Return the [X, Y] coordinate for the center point of the cell that contains the specified text.  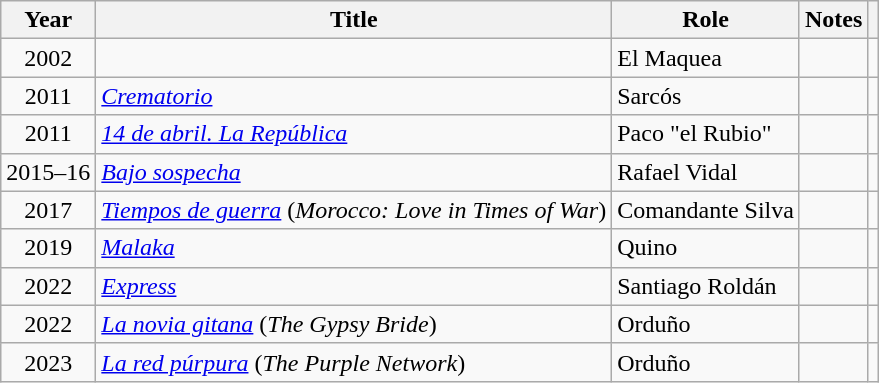
Year [48, 20]
2002 [48, 58]
Express [354, 286]
2019 [48, 248]
14 de abril. La República [354, 134]
La novia gitana (The Gypsy Bride) [354, 324]
Title [354, 20]
El Maquea [706, 58]
Notes [833, 20]
Paco "el Rubio" [706, 134]
2015–16 [48, 172]
Bajo sospecha [354, 172]
Malaka [354, 248]
Sarcós [706, 96]
Santiago Roldán [706, 286]
Crematorio [354, 96]
La red púrpura (The Purple Network) [354, 362]
Quino [706, 248]
Rafael Vidal [706, 172]
2017 [48, 210]
2023 [48, 362]
Comandante Silva [706, 210]
Tiempos de guerra (Morocco: Love in Times of War) [354, 210]
Role [706, 20]
